Provide the (x, y) coordinate of the cell's center where the given text is located.  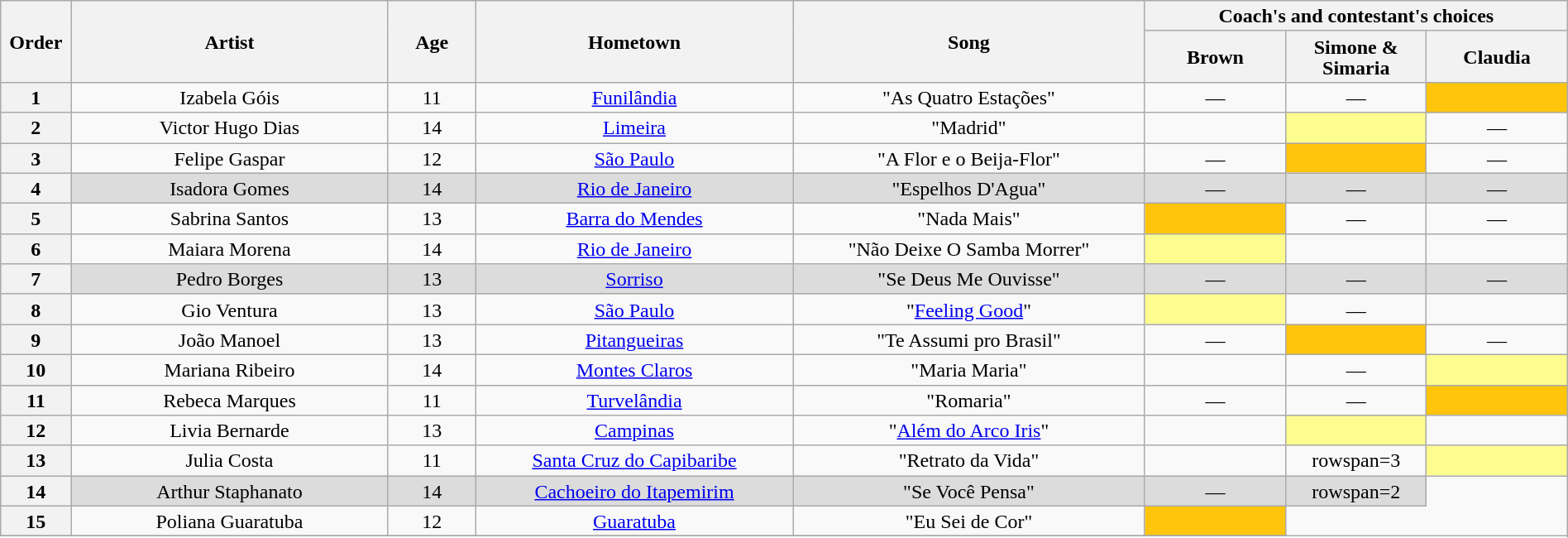
6 (36, 248)
Gio Ventura (230, 310)
Turvelândia (633, 401)
Cachoeiro do Itapemirim (633, 492)
"Nada Mais" (969, 219)
Maiara Morena (230, 248)
"Eu Sei de Cor" (969, 521)
"Além do Arco Iris" (969, 430)
Hometown (633, 41)
Felipe Gaspar (230, 157)
Barra do Mendes (633, 219)
"Se Você Pensa" (969, 492)
"Romaria" (969, 401)
Simone & Simaria (1356, 56)
5 (36, 219)
10 (36, 369)
"Maria Maria" (969, 369)
"Não Deixe O Samba Morrer" (969, 248)
1 (36, 98)
"Se Deus Me Ouvisse" (969, 280)
"Retrato da Vida" (969, 460)
Coach's and contestant's choices (1356, 17)
Brown (1215, 56)
Age (432, 41)
Julia Costa (230, 460)
Claudia (1497, 56)
Limeira (633, 127)
7 (36, 280)
Isadora Gomes (230, 189)
4 (36, 189)
8 (36, 310)
2 (36, 127)
Rebeca Marques (230, 401)
Mariana Ribeiro (230, 369)
Montes Claros (633, 369)
Funilândia (633, 98)
Arthur Staphanato (230, 492)
Santa Cruz do Capibaribe (633, 460)
Artist (230, 41)
Campinas (633, 430)
Poliana Guaratuba (230, 521)
"Espelhos D'Agua" (969, 189)
"As Quatro Estações" (969, 98)
9 (36, 339)
rowspan=3 (1356, 460)
3 (36, 157)
Pedro Borges (230, 280)
15 (36, 521)
Order (36, 41)
"Feeling Good" (969, 310)
Livia Bernarde (230, 430)
"Te Assumi pro Brasil" (969, 339)
"A Flor e o Beija-Flor" (969, 157)
João Manoel (230, 339)
Song (969, 41)
Izabela Góis (230, 98)
Sorriso (633, 280)
Guaratuba (633, 521)
Victor Hugo Dias (230, 127)
"Madrid" (969, 127)
rowspan=2 (1356, 492)
Pitangueiras (633, 339)
Sabrina Santos (230, 219)
